Return the (x, y) coordinate for the center point of the cell that contains the specified text.  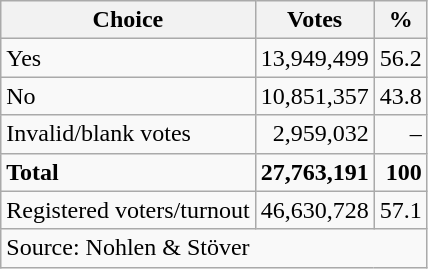
100 (400, 172)
No (128, 96)
Yes (128, 58)
Votes (314, 20)
Invalid/blank votes (128, 134)
13,949,499 (314, 58)
56.2 (400, 58)
10,851,357 (314, 96)
Registered voters/turnout (128, 210)
% (400, 20)
46,630,728 (314, 210)
Total (128, 172)
27,763,191 (314, 172)
Source: Nohlen & Stöver (214, 248)
57.1 (400, 210)
43.8 (400, 96)
2,959,032 (314, 134)
Choice (128, 20)
– (400, 134)
